Find where the given text appears and provide that cell's center as [X, Y] coordinate. 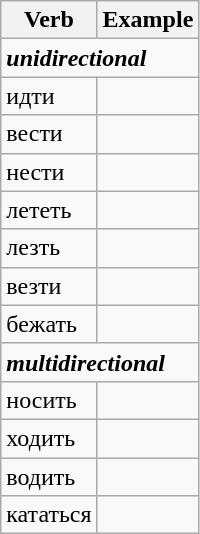
лететь [49, 210]
Verb [49, 20]
водить [49, 477]
multidirectional [100, 362]
идти [49, 96]
бежать [49, 324]
вести [49, 134]
нести [49, 172]
Example [148, 20]
ходить [49, 438]
носить [49, 400]
везти [49, 286]
unidirectional [100, 58]
кататься [49, 515]
лезть [49, 248]
